For the text-containing cell, return its midpoint in [X, Y] coordinate format. 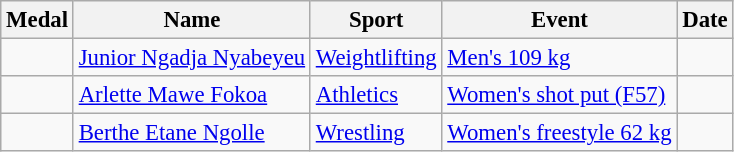
Sport [376, 20]
Weightlifting [376, 58]
Event [560, 20]
Women's shot put (F57) [560, 95]
Wrestling [376, 133]
Junior Ngadja Nyabeyeu [192, 58]
Name [192, 20]
Berthe Etane Ngolle [192, 133]
Medal [38, 20]
Men's 109 kg [560, 58]
Athletics [376, 95]
Date [705, 20]
Arlette Mawe Fokoa [192, 95]
Women's freestyle 62 kg [560, 133]
